Output the (x, y) coordinate of the center of the cell containing the given text.  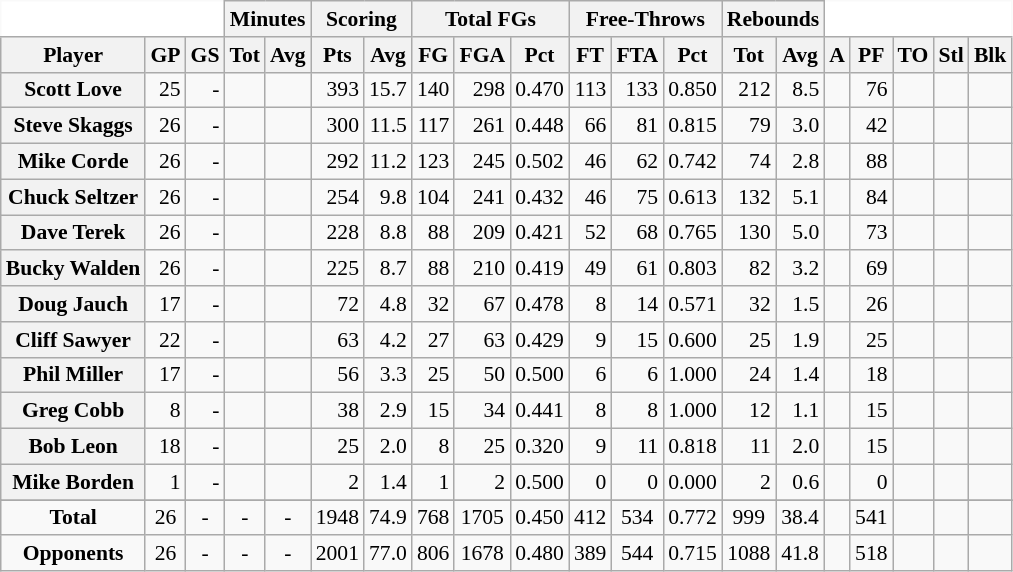
27 (434, 340)
73 (872, 233)
0.432 (540, 197)
Scoring (362, 19)
0.815 (692, 126)
15.7 (388, 90)
2.9 (388, 411)
0.480 (540, 554)
518 (872, 554)
Dave Terek (74, 233)
FT (590, 55)
FTA (637, 55)
0.571 (692, 304)
140 (434, 90)
292 (338, 162)
FG (434, 55)
Player (74, 55)
38.4 (800, 518)
1.9 (800, 340)
0.600 (692, 340)
8.5 (800, 90)
245 (482, 162)
0.450 (540, 518)
0.803 (692, 269)
228 (338, 233)
A (837, 55)
113 (590, 90)
49 (590, 269)
4.2 (388, 340)
GP (165, 55)
1088 (749, 554)
Total (74, 518)
130 (749, 233)
212 (749, 90)
1678 (482, 554)
0.818 (692, 447)
1948 (338, 518)
Steve Skaggs (74, 126)
393 (338, 90)
72 (338, 304)
Pts (338, 55)
300 (338, 126)
1.1 (800, 411)
81 (637, 126)
Scott Love (74, 90)
133 (637, 90)
3.3 (388, 375)
82 (749, 269)
210 (482, 269)
Bucky Walden (74, 269)
67 (482, 304)
5.0 (800, 233)
123 (434, 162)
4.8 (388, 304)
534 (637, 518)
768 (434, 518)
74.9 (388, 518)
544 (637, 554)
806 (434, 554)
298 (482, 90)
38 (338, 411)
0.429 (540, 340)
0.421 (540, 233)
0.470 (540, 90)
GS (206, 55)
Mike Borden (74, 482)
104 (434, 197)
69 (872, 269)
Cliff Sawyer (74, 340)
52 (590, 233)
61 (637, 269)
12 (749, 411)
9.8 (388, 197)
76 (872, 90)
Bob Leon (74, 447)
14 (637, 304)
0.441 (540, 411)
11.2 (388, 162)
79 (749, 126)
0.502 (540, 162)
Total FGs (490, 19)
Doug Jauch (74, 304)
74 (749, 162)
2001 (338, 554)
117 (434, 126)
209 (482, 233)
0.320 (540, 447)
FGA (482, 55)
999 (749, 518)
254 (338, 197)
Phil Miller (74, 375)
Opponents (74, 554)
389 (590, 554)
132 (749, 197)
0.742 (692, 162)
261 (482, 126)
541 (872, 518)
0.478 (540, 304)
Free-Throws (646, 19)
50 (482, 375)
0.772 (692, 518)
0.000 (692, 482)
Rebounds (774, 19)
56 (338, 375)
11.5 (388, 126)
42 (872, 126)
2.8 (800, 162)
Minutes (267, 19)
0.765 (692, 233)
Mike Corde (74, 162)
3.2 (800, 269)
1705 (482, 518)
1.5 (800, 304)
41.8 (800, 554)
TO (914, 55)
412 (590, 518)
Greg Cobb (74, 411)
0.613 (692, 197)
24 (749, 375)
0.419 (540, 269)
Chuck Seltzer (74, 197)
62 (637, 162)
5.1 (800, 197)
0.448 (540, 126)
3.0 (800, 126)
Blk (990, 55)
8.7 (388, 269)
66 (590, 126)
77.0 (388, 554)
Stl (950, 55)
75 (637, 197)
241 (482, 197)
225 (338, 269)
68 (637, 233)
0.6 (800, 482)
0.850 (692, 90)
34 (482, 411)
84 (872, 197)
8.8 (388, 233)
0.715 (692, 554)
22 (165, 340)
PF (872, 55)
